Return the [X, Y] coordinate for the center point of the cell that contains the specified text.  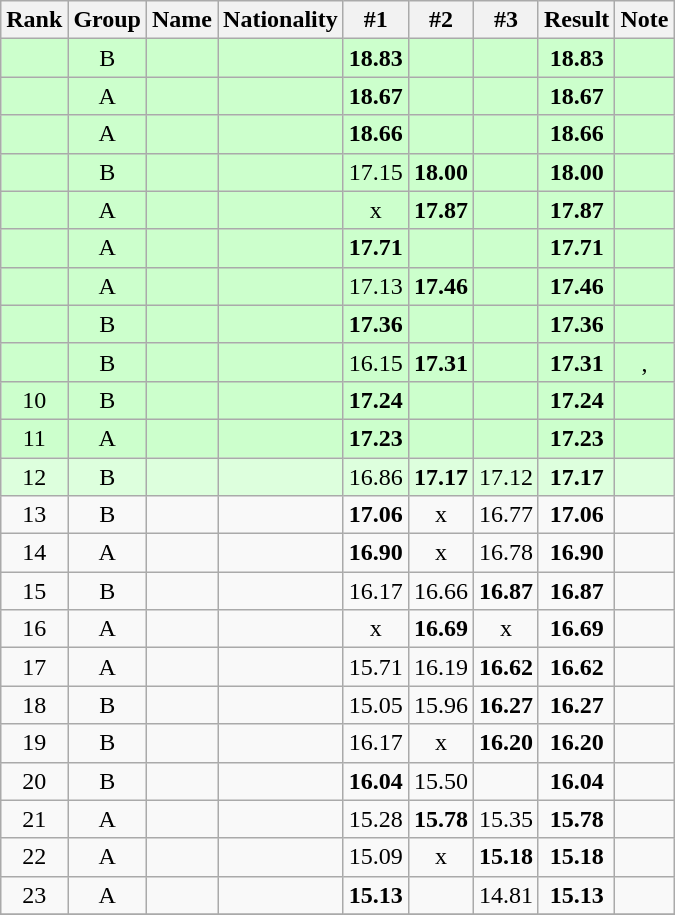
15.28 [376, 819]
#3 [506, 20]
15 [34, 591]
16.19 [440, 667]
10 [34, 400]
17 [34, 667]
Rank [34, 20]
23 [34, 895]
Result [576, 20]
Name [182, 20]
15.71 [376, 667]
15.35 [506, 819]
14.81 [506, 895]
15.50 [440, 781]
Note [644, 20]
16.15 [376, 362]
16.77 [506, 515]
18 [34, 705]
16 [34, 629]
16.78 [506, 553]
#1 [376, 20]
Group [108, 20]
17.13 [376, 286]
15.09 [376, 857]
Nationality [281, 20]
16.86 [376, 477]
17.15 [376, 172]
11 [34, 438]
16.66 [440, 591]
21 [34, 819]
12 [34, 477]
19 [34, 743]
14 [34, 553]
17.12 [506, 477]
20 [34, 781]
15.05 [376, 705]
, [644, 362]
15.96 [440, 705]
#2 [440, 20]
22 [34, 857]
13 [34, 515]
